Return [X, Y] of the center of cell containing provided text 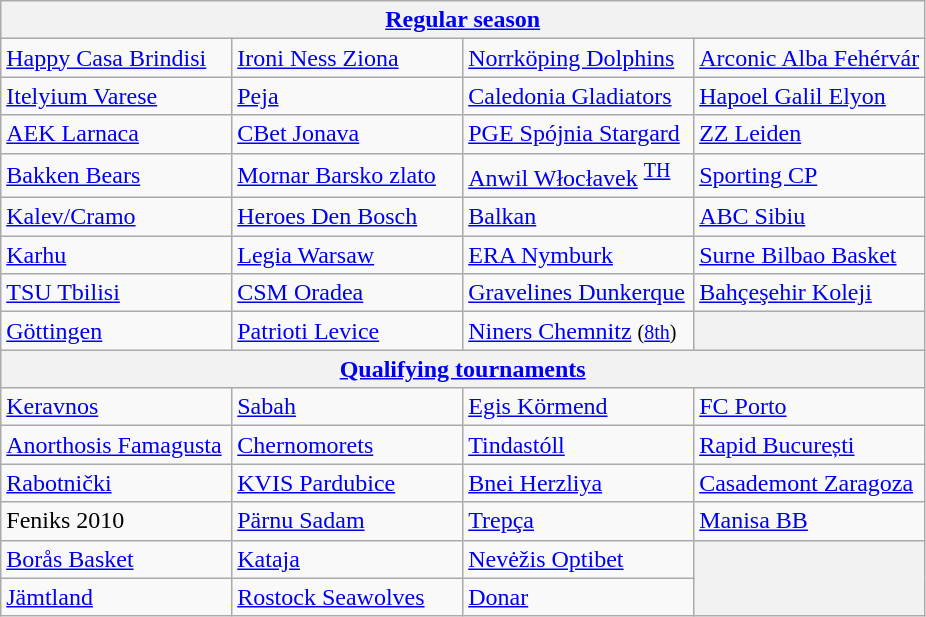
Legia Warsaw [348, 255]
CBet Jonava [348, 134]
Chernomorets [348, 445]
Rabotnički [116, 483]
Jämtland [116, 597]
Sporting CP [810, 176]
Pärnu Sadam [348, 521]
Mornar Barsko zlato [348, 176]
PGE Spójnia Stargard [578, 134]
Karhu [116, 255]
Borås Basket [116, 559]
Hapoel Galil Elyon [810, 96]
Norrköping Dolphins [578, 58]
Itelyium Varese [116, 96]
Donar [578, 597]
Anorthosis Famagusta [116, 445]
Rapid București [810, 445]
Bakken Bears [116, 176]
Kataja [348, 559]
AEK Larnaca [116, 134]
Egis Körmend [578, 407]
Patrioti Levice [348, 331]
Kalev/Cramo [116, 217]
FC Porto [810, 407]
Ironi Ness Ziona [348, 58]
Feniks 2010 [116, 521]
Niners Chemnitz (8th) [578, 331]
Arconic Alba Fehérvár [810, 58]
Tindastóll [578, 445]
Balkan [578, 217]
Rostock Seawolves [348, 597]
Heroes Den Bosch [348, 217]
Manisa BB [810, 521]
Sabah [348, 407]
CSM Oradea [348, 293]
ABC Sibiu [810, 217]
ERA Nymburk [578, 255]
KVIS Pardubice [348, 483]
Anwil Włocłavek TH [578, 176]
Keravnos [116, 407]
Regular season [463, 20]
Göttingen [116, 331]
Bahçeşehir Koleji [810, 293]
Peja [348, 96]
Bnei Herzliya [578, 483]
Casademont Zaragoza [810, 483]
Trepça [578, 521]
Nevėžis Optibet [578, 559]
Happy Casa Brindisi [116, 58]
Qualifying tournaments [463, 369]
ZZ Leiden [810, 134]
TSU Tbilisi [116, 293]
Caledonia Gladiators [578, 96]
Gravelines Dunkerque [578, 293]
Surne Bilbao Basket [810, 255]
